Pinpoint the cell where the given text exists, returning its (X, Y) midpoint coordinate. 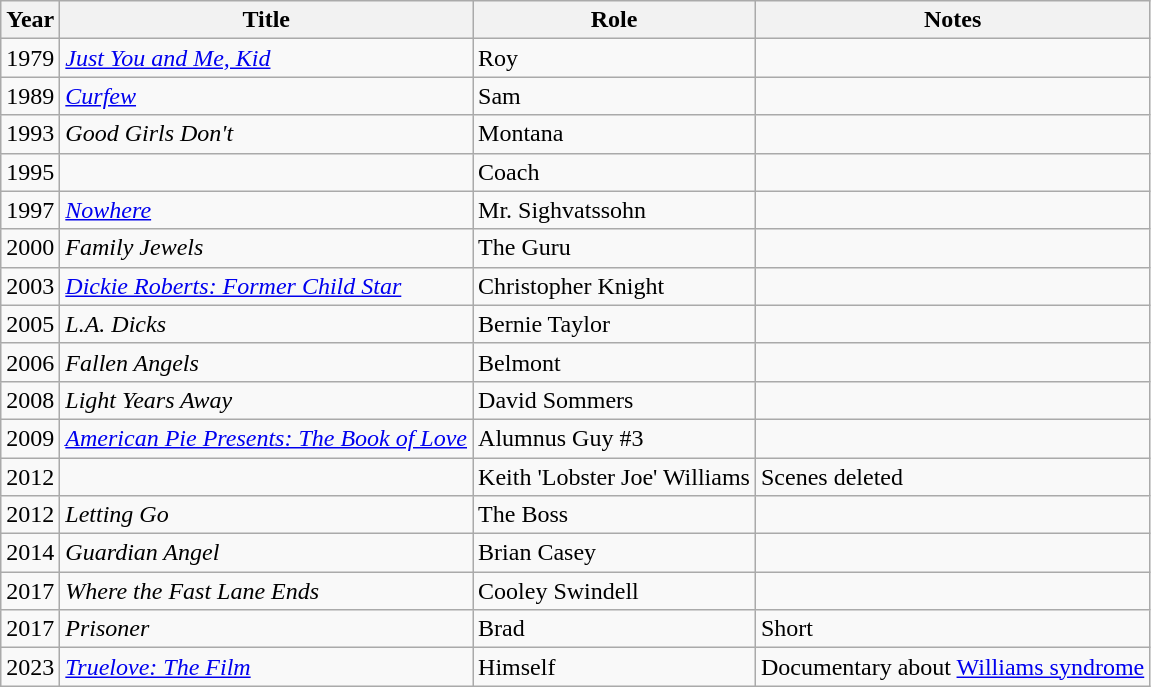
Dickie Roberts: Former Child Star (266, 286)
2008 (30, 400)
Notes (952, 20)
Year (30, 20)
2023 (30, 667)
Coach (614, 172)
American Pie Presents: The Book of Love (266, 438)
Letting Go (266, 515)
Bernie Taylor (614, 324)
Christopher Knight (614, 286)
2006 (30, 362)
Prisoner (266, 629)
2000 (30, 248)
Title (266, 20)
Family Jewels (266, 248)
Mr. Sighvatssohn (614, 210)
Roy (614, 58)
Just You and Me, Kid (266, 58)
Himself (614, 667)
Keith 'Lobster Joe' Williams (614, 477)
1979 (30, 58)
1997 (30, 210)
1993 (30, 134)
1995 (30, 172)
The Guru (614, 248)
Curfew (266, 96)
Alumnus Guy #3 (614, 438)
1989 (30, 96)
Light Years Away (266, 400)
Guardian Angel (266, 553)
Role (614, 20)
2014 (30, 553)
2005 (30, 324)
Truelove: The Film (266, 667)
The Boss (614, 515)
Fallen Angels (266, 362)
Scenes deleted (952, 477)
Sam (614, 96)
2009 (30, 438)
Brad (614, 629)
Good Girls Don't (266, 134)
Cooley Swindell (614, 591)
Short (952, 629)
2003 (30, 286)
Nowhere (266, 210)
David Sommers (614, 400)
L.A. Dicks (266, 324)
Belmont (614, 362)
Where the Fast Lane Ends (266, 591)
Documentary about Williams syndrome (952, 667)
Brian Casey (614, 553)
Montana (614, 134)
